Output the [X, Y] coordinate of the center of the cell containing the given text.  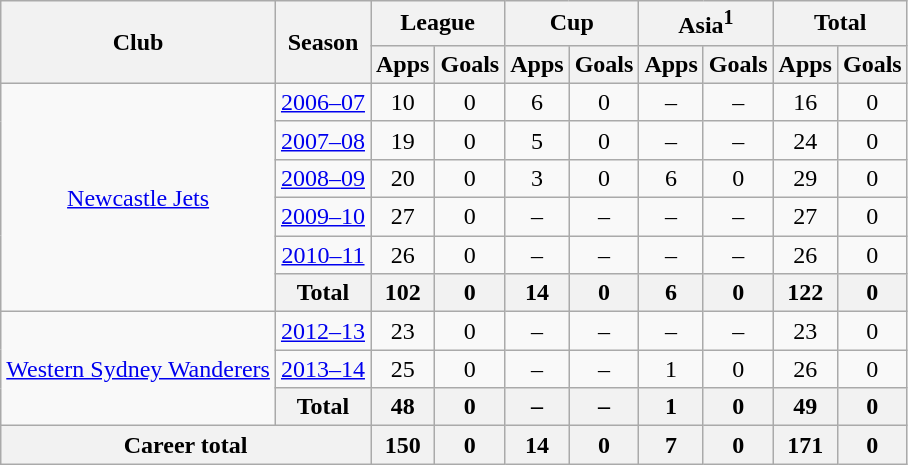
24 [805, 140]
2008–09 [322, 178]
19 [402, 140]
2009–10 [322, 217]
25 [402, 369]
150 [402, 445]
Cup [572, 24]
Season [322, 42]
5 [537, 140]
48 [402, 407]
Club [138, 42]
Newcastle Jets [138, 197]
49 [805, 407]
20 [402, 178]
7 [671, 445]
10 [402, 102]
League [437, 24]
Western Sydney Wanderers [138, 369]
171 [805, 445]
122 [805, 293]
Career total [186, 445]
2006–07 [322, 102]
2010–11 [322, 255]
Asia1 [706, 24]
102 [402, 293]
2012–13 [322, 331]
3 [537, 178]
2007–08 [322, 140]
2013–14 [322, 369]
16 [805, 102]
29 [805, 178]
